Determine the (x, y) coordinate at the center of the cell enclosing the given text.  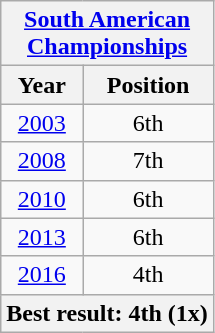
7th (148, 161)
South AmericanChampionships (108, 34)
2010 (42, 199)
Best result: 4th (1x) (108, 313)
2013 (42, 237)
Year (42, 85)
2003 (42, 123)
2016 (42, 275)
Position (148, 85)
4th (148, 275)
2008 (42, 161)
